Determine the (x, y) coordinate at the center of the cell enclosing the given text.  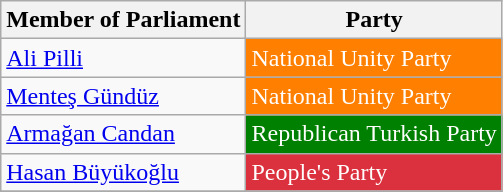
Party (374, 20)
Menteş Gündüz (124, 96)
Member of Parliament (124, 20)
Hasan Büyükoğlu (124, 172)
Armağan Candan (124, 134)
Ali Pilli (124, 58)
Republican Turkish Party (374, 134)
People's Party (374, 172)
